Pinpoint the cell where the given text exists, returning its [x, y] midpoint coordinate. 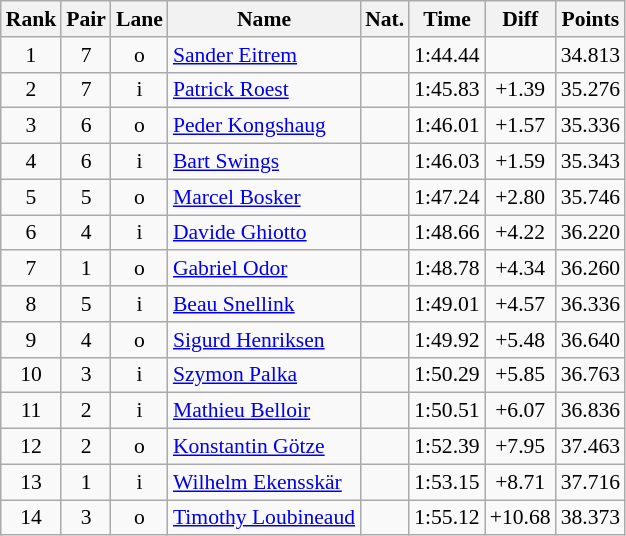
36.260 [590, 269]
+5.85 [520, 375]
Sander Eitrem [264, 55]
35.336 [590, 126]
Patrick Roest [264, 90]
1:50.51 [446, 411]
Pair [86, 19]
Konstantin Götze [264, 447]
Rank [32, 19]
36.763 [590, 375]
+2.80 [520, 197]
+7.95 [520, 447]
36.220 [590, 233]
36.640 [590, 340]
+4.57 [520, 304]
8 [32, 304]
+4.34 [520, 269]
1:52.39 [446, 447]
38.373 [590, 518]
37.716 [590, 482]
35.276 [590, 90]
Time [446, 19]
Diff [520, 19]
+10.68 [520, 518]
Sigurd Henriksen [264, 340]
Timothy Loubineaud [264, 518]
10 [32, 375]
Peder Kongshaug [264, 126]
Bart Swings [264, 162]
1:46.01 [446, 126]
35.746 [590, 197]
36.836 [590, 411]
+6.07 [520, 411]
1:45.83 [446, 90]
37.463 [590, 447]
+8.71 [520, 482]
Nat. [384, 19]
+1.57 [520, 126]
1:48.66 [446, 233]
Mathieu Belloir [264, 411]
+1.59 [520, 162]
Marcel Bosker [264, 197]
12 [32, 447]
1:46.03 [446, 162]
1:47.24 [446, 197]
+1.39 [520, 90]
Gabriel Odor [264, 269]
Davide Ghiotto [264, 233]
+5.48 [520, 340]
Szymon Palka [264, 375]
+4.22 [520, 233]
Beau Snellink [264, 304]
1:49.92 [446, 340]
1:48.78 [446, 269]
1:44.44 [446, 55]
Name [264, 19]
1:53.15 [446, 482]
Points [590, 19]
13 [32, 482]
1:49.01 [446, 304]
14 [32, 518]
1:50.29 [446, 375]
36.336 [590, 304]
1:55.12 [446, 518]
Wilhelm Ekensskär [264, 482]
35.343 [590, 162]
11 [32, 411]
9 [32, 340]
34.813 [590, 55]
Lane [140, 19]
